Detect which cell encompasses the target text, then output its (x, y) center coordinate. 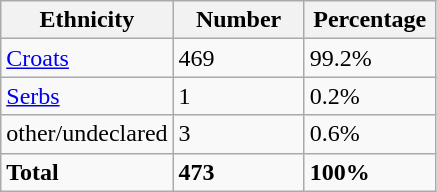
473 (238, 172)
Number (238, 20)
Total (87, 172)
Croats (87, 58)
Percentage (370, 20)
3 (238, 134)
0.2% (370, 96)
100% (370, 172)
0.6% (370, 134)
99.2% (370, 58)
1 (238, 96)
469 (238, 58)
other/undeclared (87, 134)
Ethnicity (87, 20)
Serbs (87, 96)
